Return [X, Y] of the center of cell containing provided text 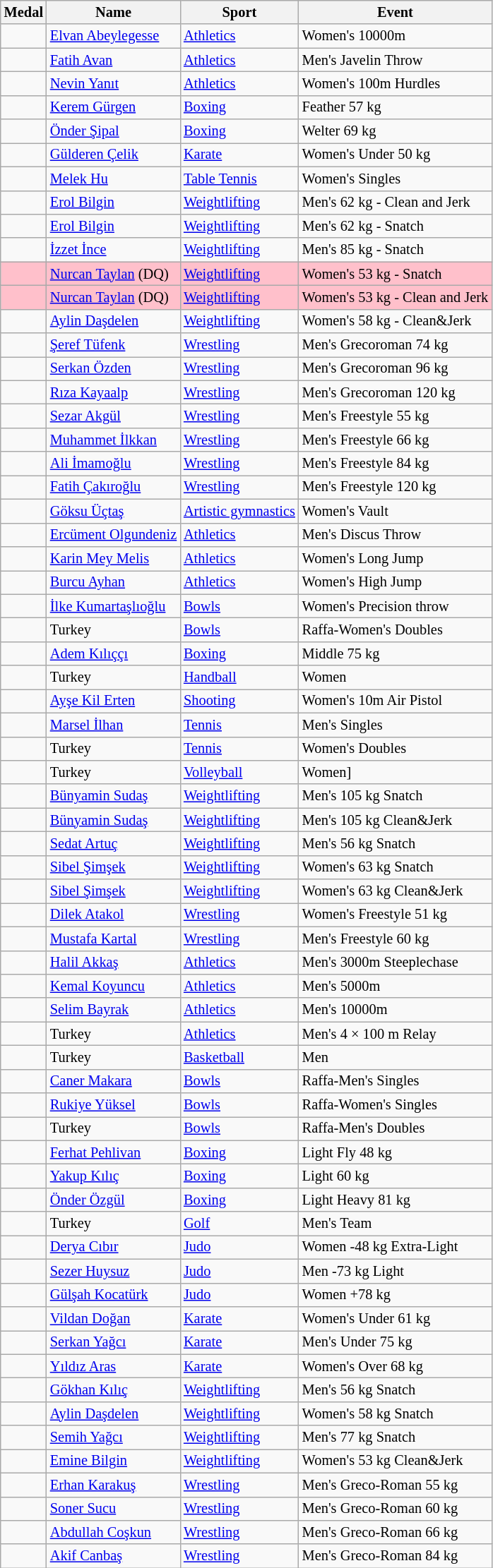
Men's 4 × 100 m Relay [396, 1034]
Önder Şipal [113, 131]
Men's Grecoroman 96 kg [396, 368]
Abdullah Coşkun [113, 1532]
Men's 105 kg Snatch [396, 796]
Men's Greco-Roman 60 kg [396, 1509]
Women's 100m Hurdles [396, 83]
Raffa-Men's Doubles [396, 1128]
Selim Bayrak [113, 1010]
Men's 5000m [396, 986]
Men's Freestyle 60 kg [396, 939]
Sezer Huysuz [113, 1271]
Welter 69 kg [396, 131]
Feather 57 kg [396, 107]
Sedat Artuç [113, 843]
Men's 77 kg Snatch [396, 1437]
Men's Freestyle 55 kg [396, 416]
Yıldız Aras [113, 1366]
Men's Freestyle 120 kg [396, 487]
Middle 75 kg [396, 653]
Men's Freestyle 66 kg [396, 440]
Caner Makara [113, 1081]
Men's Discus Throw [396, 535]
İlke Kumartaşlıoğlu [113, 606]
Akif Canbaş [113, 1556]
Gülşah Kocatürk [113, 1295]
Women] [396, 772]
Erhan Karakuş [113, 1485]
Women's 10000m [396, 36]
Women's Under 50 kg [396, 155]
Men's Javelin Throw [396, 60]
Women's High Jump [396, 582]
Kemal Koyuncu [113, 986]
Women's 10m Air Pistol [396, 701]
Women's 53 kg - Snatch [396, 274]
Men's 3000m Steeplechase [396, 963]
Rukiye Yüksel [113, 1105]
Medal [24, 12]
Men's 85 kg - Snatch [396, 250]
Adem Kılıççı [113, 653]
Serkan Özden [113, 368]
Derya Cıbır [113, 1247]
Men [396, 1057]
Women's 53 kg - Clean and Jerk [396, 297]
Women's Under 61 kg [396, 1318]
Men's 62 kg - Clean and Jerk [396, 203]
Nevin Yanıt [113, 83]
Women's Over 68 kg [396, 1366]
Fatih Avan [113, 60]
Women's 53 kg Clean&Jerk [396, 1461]
Men's Freestyle 84 kg [396, 464]
Women's 63 kg Clean&Jerk [396, 891]
Raffa-Men's Singles [396, 1081]
Women's Long Jump [396, 558]
Ferhat Pehlivan [113, 1152]
Yakup Kılıç [113, 1176]
Men's 10000m [396, 1010]
Women -48 kg Extra-Light [396, 1247]
Table Tennis [239, 179]
Handball [239, 677]
Light Heavy 81 kg [396, 1200]
Men's Greco-Roman 84 kg [396, 1556]
Shooting [239, 701]
Gökhan Kılıç [113, 1389]
Emine Bilgin [113, 1461]
Men's Greco-Roman 55 kg [396, 1485]
Sezar Akgül [113, 416]
Soner Sucu [113, 1509]
Women's Freestyle 51 kg [396, 915]
Vildan Doğan [113, 1318]
Raffa-Women's Doubles [396, 629]
Men -73 kg Light [396, 1271]
Men's Grecoroman 120 kg [396, 392]
Men's 105 kg Clean&Jerk [396, 820]
Muhammet İlkkan [113, 440]
Burcu Ayhan [113, 582]
Women's Precision throw [396, 606]
Men's Grecoroman 74 kg [396, 345]
Marsel İlhan [113, 725]
Women's 63 kg Snatch [396, 867]
Fatih Çakıroğlu [113, 487]
Ercüment Olgundeniz [113, 535]
İzzet İnce [113, 250]
Men's Under 75 kg [396, 1342]
Volleyball [239, 772]
Men's 62 kg - Snatch [396, 226]
Sport [239, 12]
Men's Team [396, 1224]
Women's Singles [396, 179]
Women's Vault [396, 511]
Elvan Abeylegesse [113, 36]
Karin Mey Melis [113, 558]
Women [396, 677]
Raffa-Women's Singles [396, 1105]
Women's 58 kg Snatch [396, 1413]
Light 60 kg [396, 1176]
Semih Yağcı [113, 1437]
Melek Hu [113, 179]
Men's Greco-Roman 66 kg [396, 1532]
Mustafa Kartal [113, 939]
Serkan Yağcı [113, 1342]
Ali İmamoğlu [113, 464]
Women +78 kg [396, 1295]
Gülderen Çelik [113, 155]
Name [113, 12]
Basketball [239, 1057]
Women's 58 kg - Clean&Jerk [396, 321]
Göksu Üçtaş [113, 511]
Dilek Atakol [113, 915]
Women's Doubles [396, 749]
Event [396, 12]
Önder Özgül [113, 1200]
Artistic gymnastics [239, 511]
Kerem Gürgen [113, 107]
Light Fly 48 kg [396, 1152]
Halil Akkaş [113, 963]
Şeref Tüfenk [113, 345]
Rıza Kayaalp [113, 392]
Golf [239, 1224]
Men's Singles [396, 725]
Ayşe Kil Erten [113, 701]
